From the cell containing the given text, extract its center point as [X, Y] coordinate. 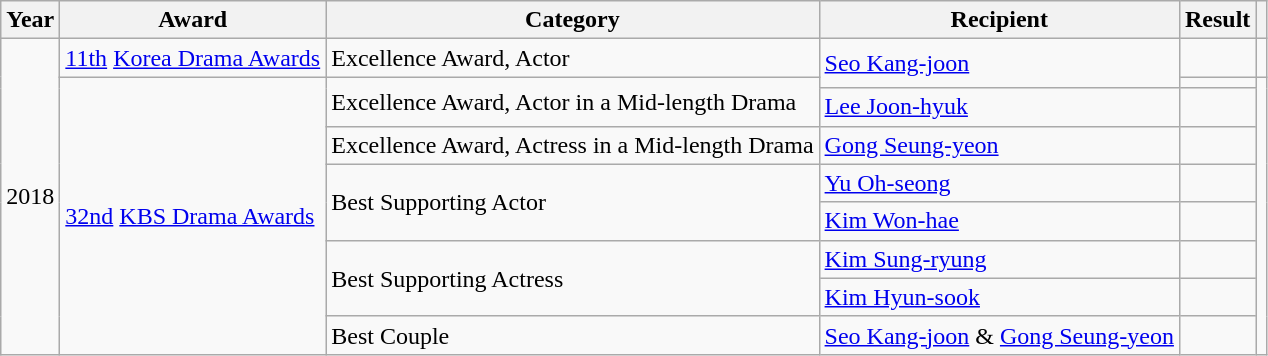
32nd KBS Drama Awards [193, 216]
Excellence Award, Actor in a Mid-length Drama [572, 102]
Lee Joon-hyuk [999, 107]
Kim Sung-ryung [999, 259]
Recipient [999, 20]
Excellence Award, Actress in a Mid-length Drama [572, 145]
Yu Oh-seong [999, 183]
Kim Won-hae [999, 221]
Category [572, 20]
Kim Hyun-sook [999, 297]
Best Supporting Actress [572, 278]
Seo Kang-joon & Gong Seung-yeon [999, 335]
Best Couple [572, 335]
11th Korea Drama Awards [193, 58]
Award [193, 20]
Gong Seung-yeon [999, 145]
Year [30, 20]
2018 [30, 197]
Excellence Award, Actor [572, 58]
Seo Kang-joon [999, 64]
Best Supporting Actor [572, 202]
Result [1217, 20]
